Detect which cell encompasses the target text, then output its (X, Y) center coordinate. 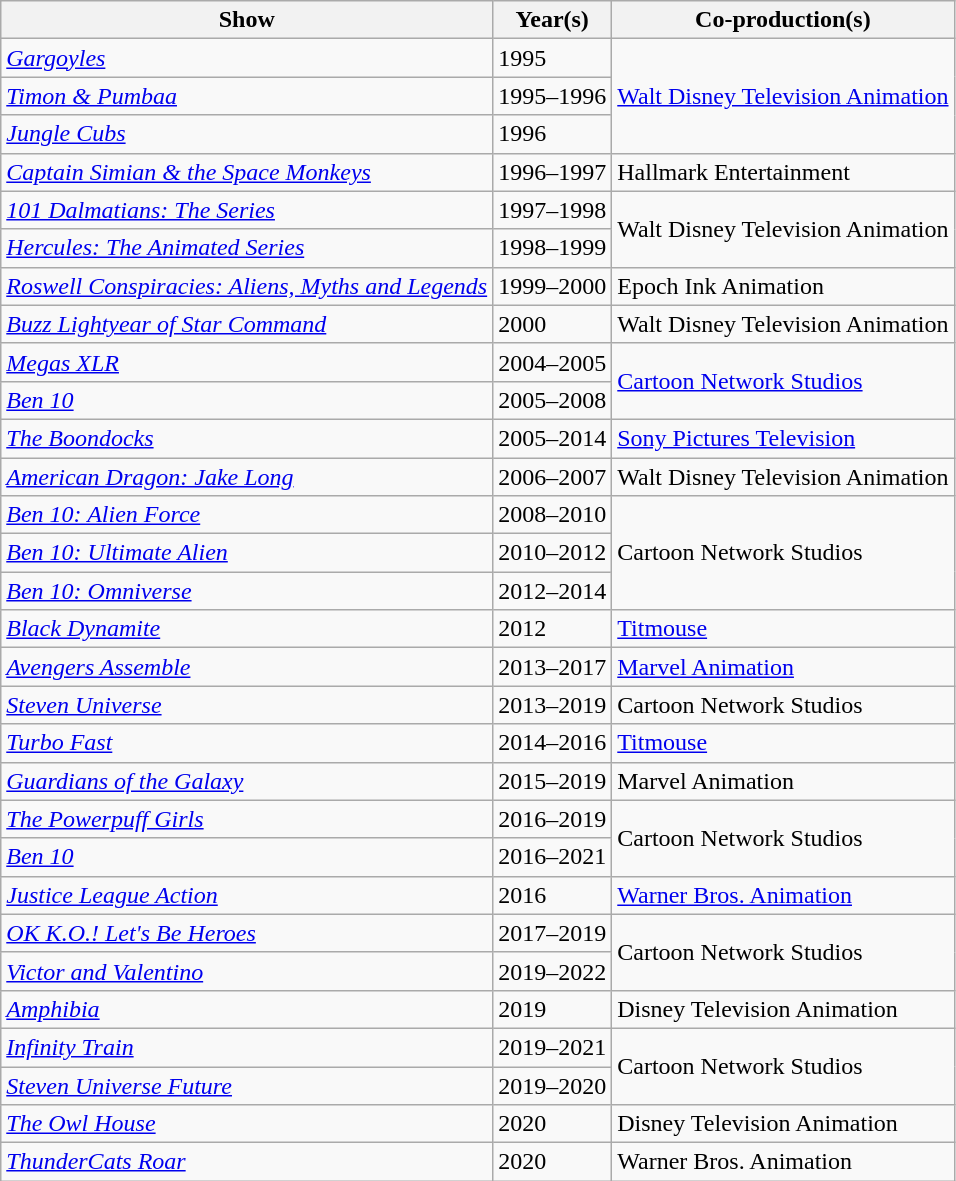
2013–2017 (552, 667)
2016–2021 (552, 857)
Show (247, 20)
Hercules: The Animated Series (247, 248)
Sony Pictures Television (783, 438)
Avengers Assemble (247, 667)
Ben 10: Omniverse (247, 591)
2019–2021 (552, 1047)
2019–2020 (552, 1085)
Turbo Fast (247, 743)
Guardians of the Galaxy (247, 781)
1999–2000 (552, 286)
2012 (552, 629)
Co-production(s) (783, 20)
Epoch Ink Animation (783, 286)
Year(s) (552, 20)
2004–2005 (552, 362)
1996 (552, 134)
Ben 10: Alien Force (247, 515)
2017–2019 (552, 933)
ThunderCats Roar (247, 1162)
101 Dalmatians: The Series (247, 210)
Justice League Action (247, 895)
Jungle Cubs (247, 134)
1996–1997 (552, 172)
2008–2010 (552, 515)
2019 (552, 1009)
Buzz Lightyear of Star Command (247, 324)
2013–2019 (552, 705)
2005–2014 (552, 438)
2019–2022 (552, 971)
2000 (552, 324)
OK K.O.! Let's Be Heroes (247, 933)
2012–2014 (552, 591)
Captain Simian & the Space Monkeys (247, 172)
Steven Universe Future (247, 1085)
Roswell Conspiracies: Aliens, Myths and Legends (247, 286)
1995 (552, 58)
Amphibia (247, 1009)
Victor and Valentino (247, 971)
The Powerpuff Girls (247, 819)
Gargoyles (247, 58)
Timon & Pumbaa (247, 96)
2005–2008 (552, 400)
1998–1999 (552, 248)
1995–1996 (552, 96)
American Dragon: Jake Long (247, 477)
2015–2019 (552, 781)
2016 (552, 895)
2006–2007 (552, 477)
Steven Universe (247, 705)
2016–2019 (552, 819)
Infinity Train (247, 1047)
2010–2012 (552, 553)
The Boondocks (247, 438)
2014–2016 (552, 743)
Hallmark Entertainment (783, 172)
Ben 10: Ultimate Alien (247, 553)
Black Dynamite (247, 629)
The Owl House (247, 1124)
Megas XLR (247, 362)
1997–1998 (552, 210)
